Return (X, Y) of the center of cell containing provided text 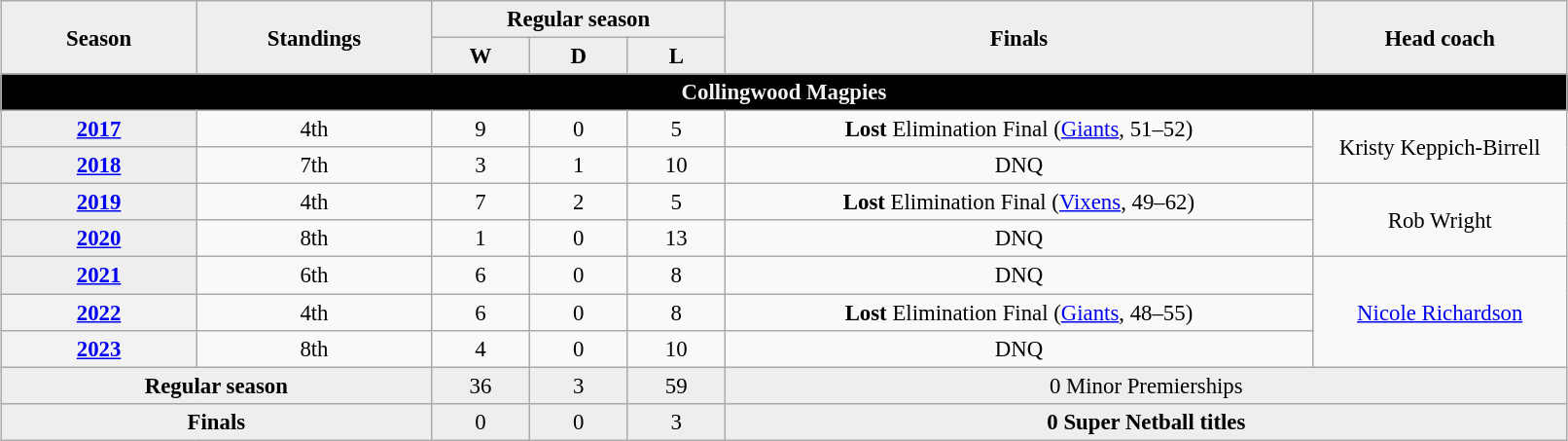
Season (99, 37)
L (677, 56)
Rob Wright (1440, 220)
59 (677, 386)
4 (481, 349)
2021 (99, 276)
36 (481, 386)
Head coach (1440, 37)
6th (314, 276)
Collingwood Magpies (784, 92)
2020 (99, 239)
Lost Elimination Final (Vixens, 49–62) (1019, 202)
2019 (99, 202)
9 (481, 129)
7 (481, 202)
D (578, 56)
Standings (314, 37)
7th (314, 165)
2022 (99, 312)
0 Super Netball titles (1146, 422)
2017 (99, 129)
2 (578, 202)
0 Minor Premierships (1146, 386)
Lost Elimination Final (Giants, 48–55) (1019, 312)
Kristy Keppich-Birrell (1440, 148)
2023 (99, 349)
2018 (99, 165)
Lost Elimination Final (Giants, 51–52) (1019, 129)
W (481, 56)
Nicole Richardson (1440, 312)
13 (677, 239)
